Identify which cell holds the provided text, then report its [x, y] central coordinate. 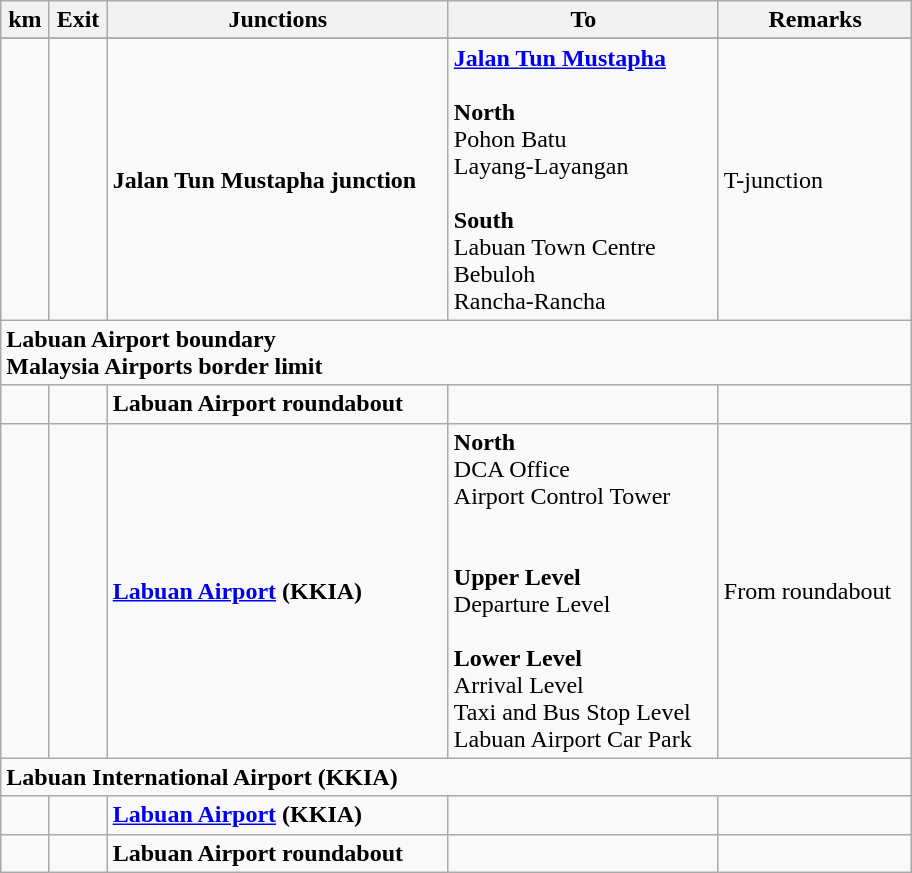
Jalan Tun MustaphaNorthPohon BatuLayang-LayanganSouthLabuan Town CentreBebulohRancha-Rancha [583, 180]
From roundabout [815, 590]
Labuan Airport boundaryMalaysia Airports border limit [456, 352]
Labuan International Airport (KKIA) [456, 777]
To [583, 20]
Exit [78, 20]
Jalan Tun Mustapha junction [278, 180]
km [25, 20]
T-junction [815, 180]
NorthDCA OfficeAirport Control TowerUpper LevelDeparture LevelLower LevelArrival LevelTaxi and Bus Stop Level Labuan Airport Car Park [583, 590]
Junctions [278, 20]
Remarks [815, 20]
